From the cell containing the given text, extract its center point as [X, Y] coordinate. 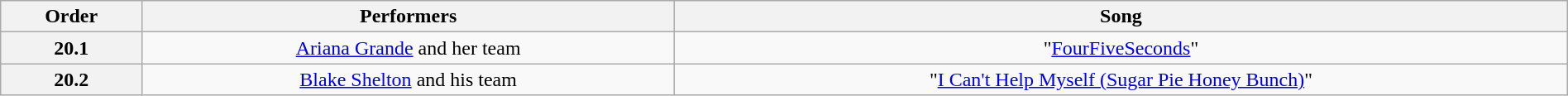
20.2 [71, 79]
Order [71, 17]
Blake Shelton and his team [409, 79]
Performers [409, 17]
"I Can't Help Myself (Sugar Pie Honey Bunch)" [1121, 79]
Ariana Grande and her team [409, 48]
20.1 [71, 48]
Song [1121, 17]
"FourFiveSeconds" [1121, 48]
